Locate the cell with the specified text and output its [x, y] center coordinate. 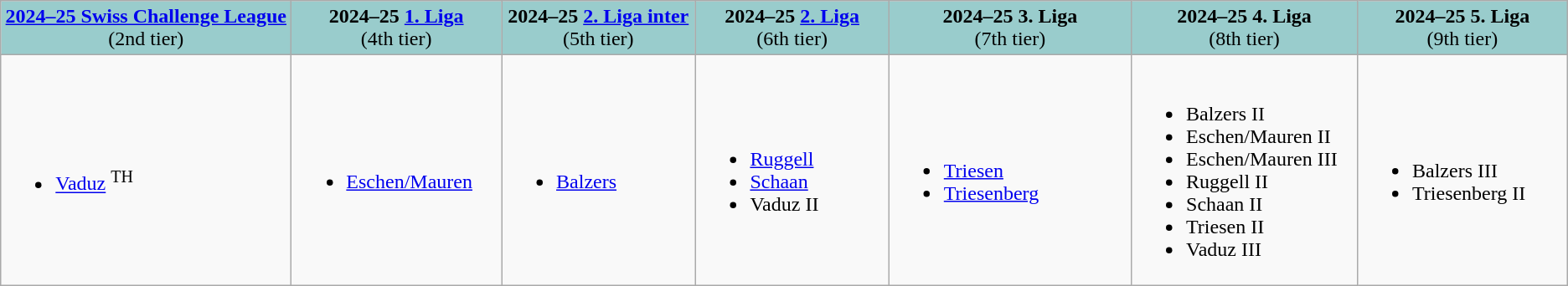
2024–25 5. Liga(9th tier) [1462, 28]
Balzers IIITriesenberg II [1462, 171]
2024–25 4. Liga(8th tier) [1245, 28]
Balzers [598, 171]
Vaduz TH [146, 171]
Eschen/Mauren [397, 171]
TriesenTriesenberg [1010, 171]
2024–25 1. Liga(4th tier) [397, 28]
2024–25 2. Liga(6th tier) [792, 28]
2024–25 Swiss Challenge League(2nd tier) [146, 28]
2024–25 3. Liga(7th tier) [1010, 28]
RuggellSchaanVaduz II [792, 171]
Balzers IIEschen/Mauren IIEschen/Mauren IIIRuggell IISchaan IITriesen IIVaduz III [1245, 171]
2024–25 2. Liga inter(5th tier) [598, 28]
